Return the (x, y) coordinate for the center point of the cell that contains the specified text.  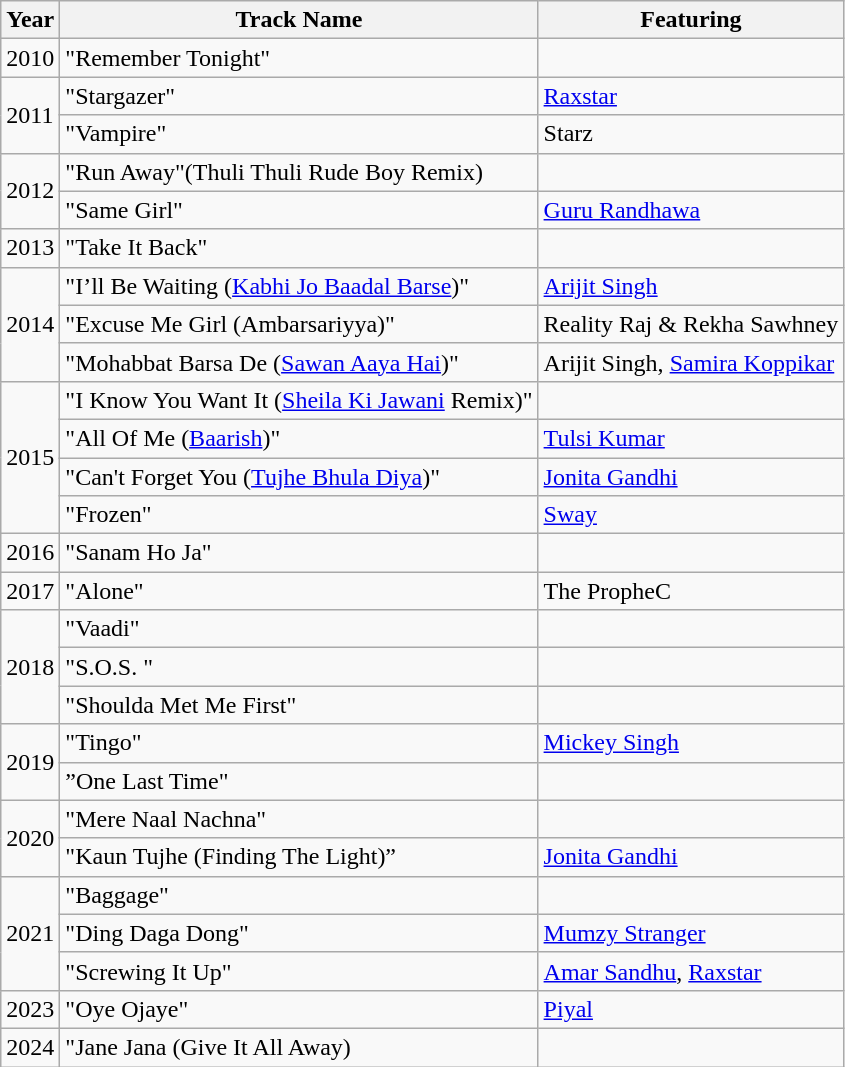
Featuring (691, 20)
"Ding Daga Dong" (299, 933)
2020 (30, 838)
Arijit Singh, Samira Koppikar (691, 362)
"I’ll Be Waiting (Kabhi Jo Baadal Barse)" (299, 286)
2011 (30, 115)
"Take It Back" (299, 248)
2012 (30, 191)
The PropheC (691, 591)
2014 (30, 324)
"Oye Ojaye" (299, 1009)
Reality Raj & Rekha Sawhney (691, 324)
2013 (30, 248)
”One Last Time" (299, 781)
"Frozen" (299, 515)
Raxstar (691, 96)
2017 (30, 591)
"Remember Tonight" (299, 58)
Year (30, 20)
"Baggage" (299, 895)
"Screwing It Up" (299, 971)
Mickey Singh (691, 743)
"Jane Jana (Give It All Away) (299, 1047)
2016 (30, 553)
"I Know You Want It (Sheila Ki Jawani Remix)" (299, 400)
2015 (30, 457)
2019 (30, 762)
"All Of Me (Baarish)" (299, 438)
"Stargazer" (299, 96)
"Can't Forget You (Tujhe Bhula Diya)" (299, 477)
Piyal (691, 1009)
"Vaadi" (299, 629)
2023 (30, 1009)
Amar Sandhu, Raxstar (691, 971)
Starz (691, 134)
"Mere Naal Nachna" (299, 819)
Track Name (299, 20)
"S.O.S. " (299, 667)
2021 (30, 933)
"Shoulda Met Me First" (299, 705)
2010 (30, 58)
"Tingo" (299, 743)
"Kaun Tujhe (Finding The Light)” (299, 857)
"Run Away"(Thuli Thuli Rude Boy Remix) (299, 172)
2024 (30, 1047)
"Same Girl" (299, 210)
Mumzy Stranger (691, 933)
2018 (30, 667)
"Vampire" (299, 134)
Arijit Singh (691, 286)
"Alone" (299, 591)
Sway (691, 515)
Guru Randhawa (691, 210)
"Sanam Ho Ja" (299, 553)
Tulsi Kumar (691, 438)
"Mohabbat Barsa De (Sawan Aaya Hai)" (299, 362)
"Excuse Me Girl (Ambarsariyya)" (299, 324)
